Return (X, Y) of the center of cell containing provided text 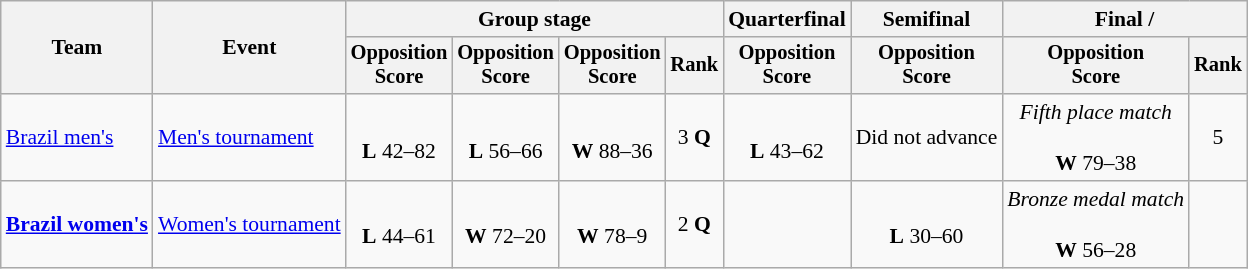
L 43–62 (787, 138)
Semifinal (927, 19)
Fifth place matchW 79–38 (1096, 138)
L 44–61 (400, 224)
W 88–36 (612, 138)
Final / (1124, 19)
Bronze medal matchW 56–28 (1096, 224)
2 Q (694, 224)
Brazil women's (77, 224)
Men's tournament (250, 138)
L 56–66 (506, 138)
5 (1218, 138)
Group stage (534, 19)
Did not advance (927, 138)
L 30–60 (927, 224)
L 42–82 (400, 138)
Team (77, 48)
Quarterfinal (787, 19)
3 Q (694, 138)
W 78–9 (612, 224)
W 72–20 (506, 224)
Event (250, 48)
Brazil men's (77, 138)
Women's tournament (250, 224)
